Pinpoint the cell where the given text exists, returning its [X, Y] midpoint coordinate. 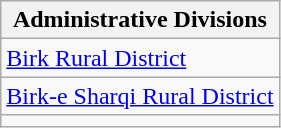
Birk-e Sharqi Rural District [140, 96]
Birk Rural District [140, 58]
Administrative Divisions [140, 20]
